Search for the cell housing the specified text and yield its (X, Y) center coordinate. 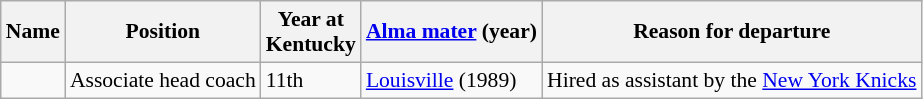
Year atKentucky (311, 32)
Associate head coach (163, 80)
Reason for departure (732, 32)
Name (33, 32)
Hired as assistant by the New York Knicks (732, 80)
Alma mater (year) (452, 32)
Position (163, 32)
Louisville (1989) (452, 80)
11th (311, 80)
